Output the (x, y) coordinate of the center of the cell containing the given text.  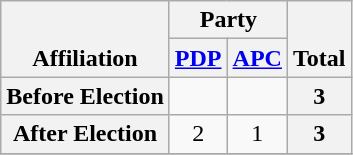
APC (257, 58)
After Election (86, 134)
Party (228, 20)
Total (319, 39)
2 (198, 134)
Affiliation (86, 39)
PDP (198, 58)
Before Election (86, 96)
1 (257, 134)
